Return (x, y) of the center of cell containing provided text 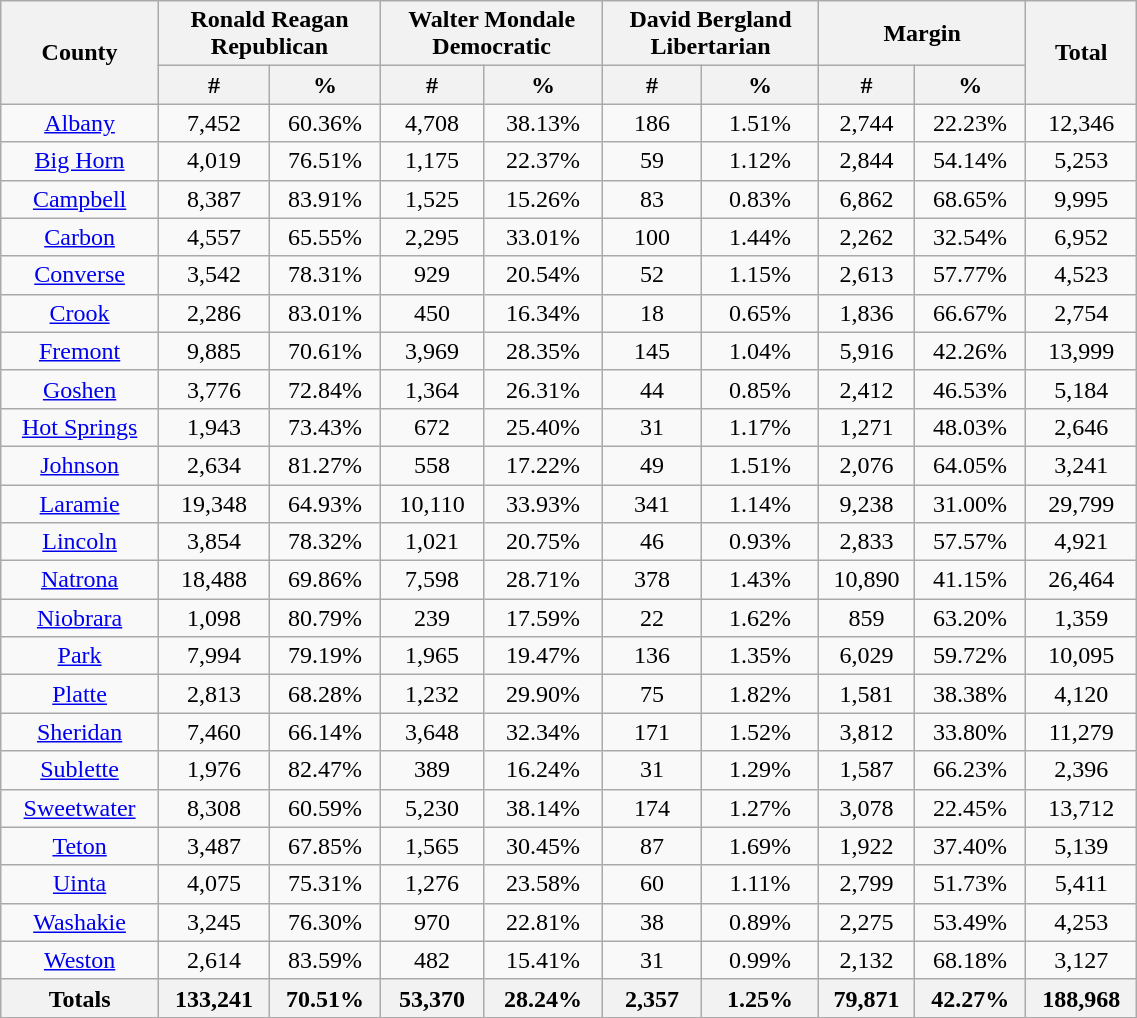
60.36% (326, 123)
5,253 (1082, 161)
5,184 (1082, 389)
15.41% (544, 960)
10,110 (432, 503)
5,230 (432, 808)
1.35% (760, 656)
20.54% (544, 275)
78.32% (326, 542)
1.27% (760, 808)
53,370 (432, 998)
13,712 (1082, 808)
68.18% (970, 960)
136 (652, 656)
2,833 (866, 542)
6,029 (866, 656)
46 (652, 542)
Uinta (80, 884)
1.25% (760, 998)
66.67% (970, 313)
8,387 (214, 199)
60.59% (326, 808)
3,648 (432, 732)
9,238 (866, 503)
38.13% (544, 123)
389 (432, 770)
52 (652, 275)
79,871 (866, 998)
Washakie (80, 922)
9,995 (1082, 199)
76.51% (326, 161)
145 (652, 351)
48.03% (970, 427)
5,916 (866, 351)
75 (652, 694)
174 (652, 808)
33.01% (544, 237)
Fremont (80, 351)
0.93% (760, 542)
1,098 (214, 618)
4,120 (1082, 694)
81.27% (326, 465)
1.82% (760, 694)
1,587 (866, 770)
2,262 (866, 237)
Sublette (80, 770)
3,776 (214, 389)
Carbon (80, 237)
Ronald ReaganRepublican (269, 34)
1.15% (760, 275)
2,614 (214, 960)
23.58% (544, 884)
1,271 (866, 427)
4,253 (1082, 922)
1,976 (214, 770)
2,844 (866, 161)
3,854 (214, 542)
38.38% (970, 694)
1,943 (214, 427)
78.31% (326, 275)
38 (652, 922)
22 (652, 618)
51.73% (970, 884)
2,799 (866, 884)
38.14% (544, 808)
Hot Springs (80, 427)
672 (432, 427)
Big Horn (80, 161)
2,132 (866, 960)
33.93% (544, 503)
83 (652, 199)
7,994 (214, 656)
83.59% (326, 960)
Crook (80, 313)
5,411 (1082, 884)
25.40% (544, 427)
Goshen (80, 389)
65.55% (326, 237)
482 (432, 960)
66.14% (326, 732)
County (80, 52)
Teton (80, 846)
1,364 (432, 389)
41.15% (970, 580)
1.69% (760, 846)
18 (652, 313)
171 (652, 732)
44 (652, 389)
3,812 (866, 732)
1,359 (1082, 618)
32.54% (970, 237)
1.12% (760, 161)
Park (80, 656)
15.26% (544, 199)
17.22% (544, 465)
22.45% (970, 808)
1.14% (760, 503)
22.81% (544, 922)
28.35% (544, 351)
28.71% (544, 580)
33.80% (970, 732)
18,488 (214, 580)
54.14% (970, 161)
22.37% (544, 161)
4,921 (1082, 542)
6,862 (866, 199)
76.30% (326, 922)
Margin (922, 34)
68.28% (326, 694)
Johnson (80, 465)
59.72% (970, 656)
30.45% (544, 846)
133,241 (214, 998)
1,965 (432, 656)
7,460 (214, 732)
75.31% (326, 884)
16.24% (544, 770)
558 (432, 465)
1.52% (760, 732)
3,487 (214, 846)
22.23% (970, 123)
42.26% (970, 351)
63.20% (970, 618)
Totals (80, 998)
31.00% (970, 503)
57.77% (970, 275)
42.27% (970, 998)
David BerglandLibertarian (711, 34)
970 (432, 922)
450 (432, 313)
72.84% (326, 389)
378 (652, 580)
Sweetwater (80, 808)
1.62% (760, 618)
80.79% (326, 618)
79.19% (326, 656)
859 (866, 618)
11,279 (1082, 732)
0.65% (760, 313)
1.17% (760, 427)
64.93% (326, 503)
87 (652, 846)
Walter MondaleDemocratic (492, 34)
4,523 (1082, 275)
100 (652, 237)
1,232 (432, 694)
10,890 (866, 580)
1.44% (760, 237)
1,276 (432, 884)
10,095 (1082, 656)
0.89% (760, 922)
69.86% (326, 580)
2,076 (866, 465)
1,525 (432, 199)
2,286 (214, 313)
7,598 (432, 580)
83.91% (326, 199)
57.57% (970, 542)
Lincoln (80, 542)
1,565 (432, 846)
60 (652, 884)
4,075 (214, 884)
67.85% (326, 846)
186 (652, 123)
28.24% (544, 998)
1.11% (760, 884)
2,412 (866, 389)
1,836 (866, 313)
49 (652, 465)
Platte (80, 694)
Sheridan (80, 732)
Converse (80, 275)
239 (432, 618)
73.43% (326, 427)
3,127 (1082, 960)
0.85% (760, 389)
Total (1082, 52)
1.29% (760, 770)
Weston (80, 960)
19.47% (544, 656)
16.34% (544, 313)
26.31% (544, 389)
4,708 (432, 123)
929 (432, 275)
68.65% (970, 199)
26,464 (1082, 580)
53.49% (970, 922)
8,308 (214, 808)
2,295 (432, 237)
6,952 (1082, 237)
1,175 (432, 161)
2,744 (866, 123)
19,348 (214, 503)
2,634 (214, 465)
64.05% (970, 465)
9,885 (214, 351)
3,078 (866, 808)
70.51% (326, 998)
3,542 (214, 275)
17.59% (544, 618)
3,245 (214, 922)
2,646 (1082, 427)
82.47% (326, 770)
Laramie (80, 503)
3,241 (1082, 465)
1,581 (866, 694)
5,139 (1082, 846)
Niobrara (80, 618)
2,357 (652, 998)
1.04% (760, 351)
2,813 (214, 694)
Albany (80, 123)
2,613 (866, 275)
4,557 (214, 237)
29,799 (1082, 503)
0.83% (760, 199)
1,021 (432, 542)
13,999 (1082, 351)
7,452 (214, 123)
37.40% (970, 846)
46.53% (970, 389)
66.23% (970, 770)
2,754 (1082, 313)
2,275 (866, 922)
29.90% (544, 694)
1.43% (760, 580)
188,968 (1082, 998)
341 (652, 503)
1,922 (866, 846)
0.99% (760, 960)
3,969 (432, 351)
59 (652, 161)
12,346 (1082, 123)
83.01% (326, 313)
70.61% (326, 351)
2,396 (1082, 770)
32.34% (544, 732)
Natrona (80, 580)
4,019 (214, 161)
20.75% (544, 542)
Campbell (80, 199)
